Identify which cell holds the provided text, then report its (X, Y) central coordinate. 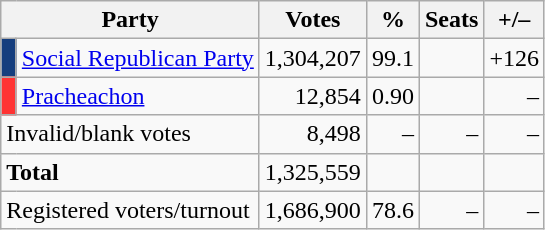
Social Republican Party (138, 58)
12,854 (312, 96)
Total (130, 172)
Pracheachon (138, 96)
Seats (451, 20)
Party (130, 20)
8,498 (312, 134)
78.6 (392, 210)
% (392, 20)
0.90 (392, 96)
1,325,559 (312, 172)
Invalid/blank votes (130, 134)
Votes (312, 20)
+/– (514, 20)
1,304,207 (312, 58)
+126 (514, 58)
99.1 (392, 58)
1,686,900 (312, 210)
Registered voters/turnout (130, 210)
